Pinpoint the cell where the given text exists, returning its (x, y) midpoint coordinate. 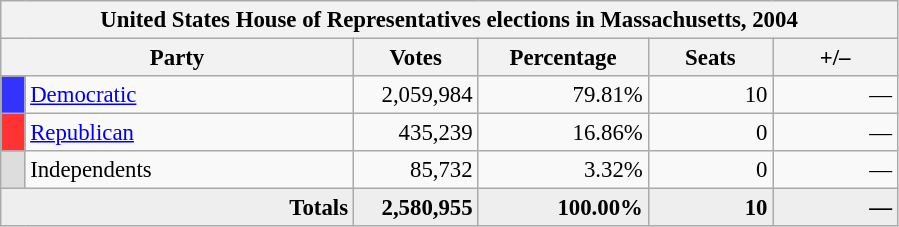
United States House of Representatives elections in Massachusetts, 2004 (450, 20)
Totals (178, 208)
435,239 (416, 133)
2,059,984 (416, 95)
16.86% (563, 133)
Democratic (189, 95)
Party (178, 58)
Republican (189, 133)
Seats (710, 58)
79.81% (563, 95)
85,732 (416, 170)
100.00% (563, 208)
Votes (416, 58)
2,580,955 (416, 208)
Percentage (563, 58)
3.32% (563, 170)
Independents (189, 170)
+/– (836, 58)
